Scan for the cell matching the given text and deliver its [x, y] coordinate at center. 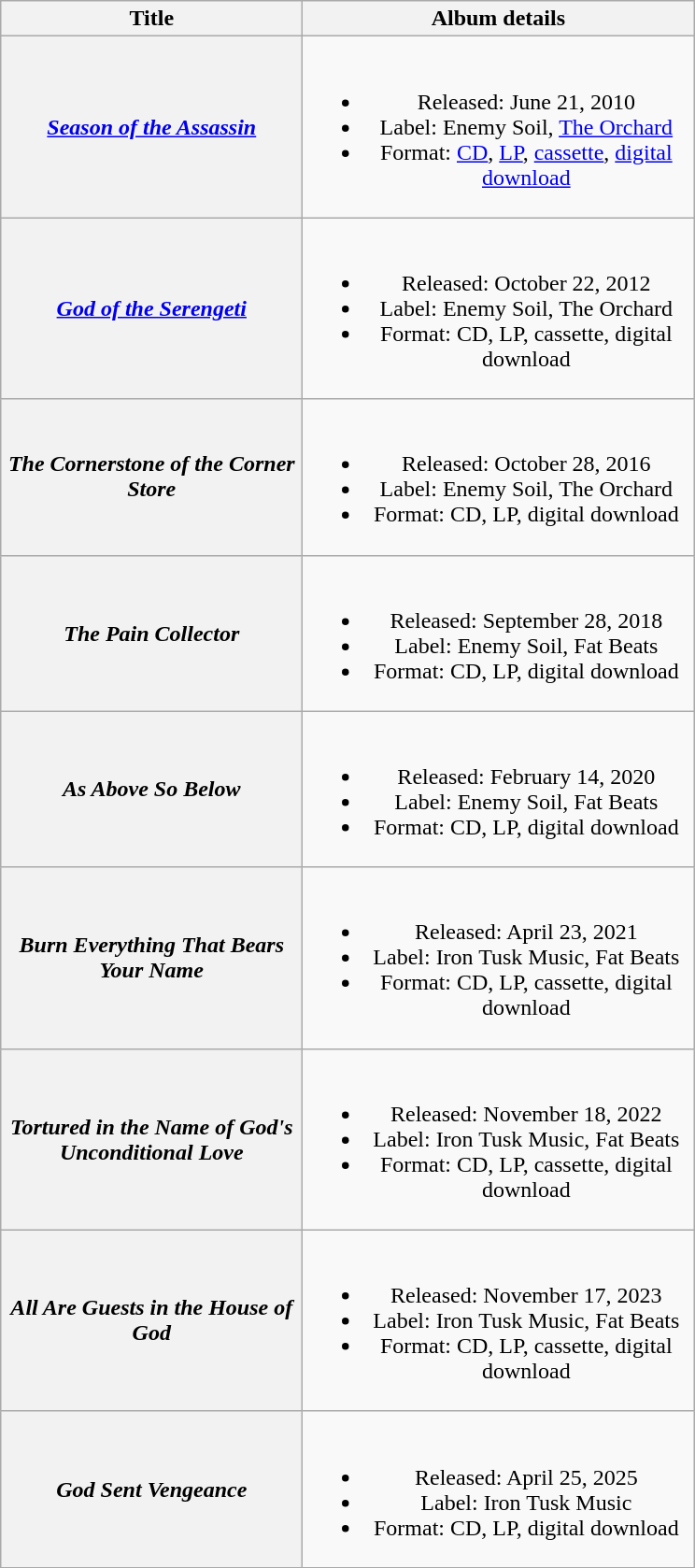
Released: February 14, 2020Label: Enemy Soil, Fat BeatsFormat: CD, LP, digital download [499, 789]
Album details [499, 19]
Burn Everything That Bears Your Name [151, 958]
Title [151, 19]
Released: April 25, 2025Label: Iron Tusk MusicFormat: CD, LP, digital download [499, 1490]
Released: October 28, 2016Label: Enemy Soil, The OrchardFormat: CD, LP, digital download [499, 477]
Released: September 28, 2018Label: Enemy Soil, Fat BeatsFormat: CD, LP, digital download [499, 634]
God of the Serengeti [151, 308]
All Are Guests in the House of God [151, 1320]
Released: November 17, 2023Label: Iron Tusk Music, Fat BeatsFormat: CD, LP, cassette, digital download [499, 1320]
The Cornerstone of the Corner Store [151, 477]
God Sent Vengeance [151, 1490]
Released: June 21, 2010Label: Enemy Soil, The OrchardFormat: CD, LP, cassette, digital download [499, 127]
Season of the Assassin [151, 127]
Released: November 18, 2022Label: Iron Tusk Music, Fat BeatsFormat: CD, LP, cassette, digital download [499, 1139]
Released: April 23, 2021Label: Iron Tusk Music, Fat BeatsFormat: CD, LP, cassette, digital download [499, 958]
The Pain Collector [151, 634]
Tortured in the Name of God's Unconditional Love [151, 1139]
As Above So Below [151, 789]
Released: October 22, 2012Label: Enemy Soil, The OrchardFormat: CD, LP, cassette, digital download [499, 308]
